Return [X, Y] of the center of cell containing provided text 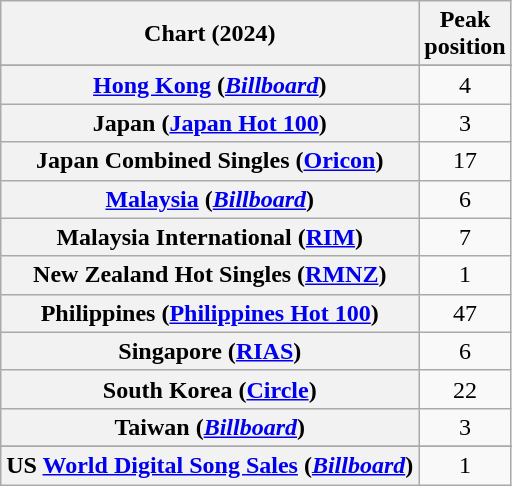
7 [465, 237]
US World Digital Song Sales (Billboard) [210, 465]
Japan (Japan Hot 100) [210, 123]
4 [465, 85]
22 [465, 389]
Hong Kong (Billboard) [210, 85]
Malaysia (Billboard) [210, 199]
Japan Combined Singles (Oricon) [210, 161]
Peakposition [465, 34]
17 [465, 161]
47 [465, 313]
Philippines (Philippines Hot 100) [210, 313]
Malaysia International (RIM) [210, 237]
New Zealand Hot Singles (RMNZ) [210, 275]
Chart (2024) [210, 34]
Taiwan (Billboard) [210, 427]
Singapore (RIAS) [210, 351]
South Korea (Circle) [210, 389]
